Return (X, Y) of the center of cell containing provided text 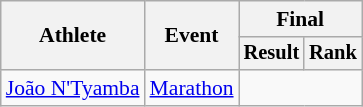
João N'Tyamba (73, 88)
Rank (333, 54)
Athlete (73, 36)
Result (272, 54)
Event (192, 36)
Marathon (192, 88)
Final (300, 19)
